Capture the cell that displays the provided text and extract its [X, Y] central coordinate. 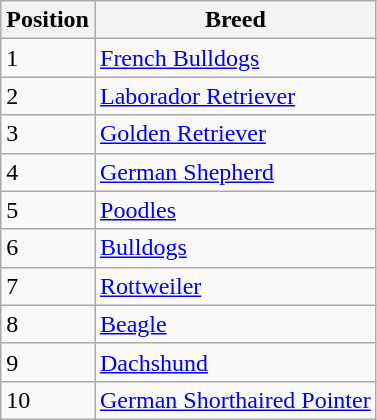
Bulldogs [235, 248]
5 [48, 210]
Beagle [235, 324]
3 [48, 134]
Dachshund [235, 362]
Rottweiler [235, 286]
German Shorthaired Pointer [235, 400]
Golden Retriever [235, 134]
6 [48, 248]
Breed [235, 20]
1 [48, 58]
Position [48, 20]
German Shepherd [235, 172]
9 [48, 362]
7 [48, 286]
Laborador Retriever [235, 96]
4 [48, 172]
French Bulldogs [235, 58]
10 [48, 400]
2 [48, 96]
Poodles [235, 210]
8 [48, 324]
